Determine the (x, y) coordinate at the center of the cell enclosing the given text.  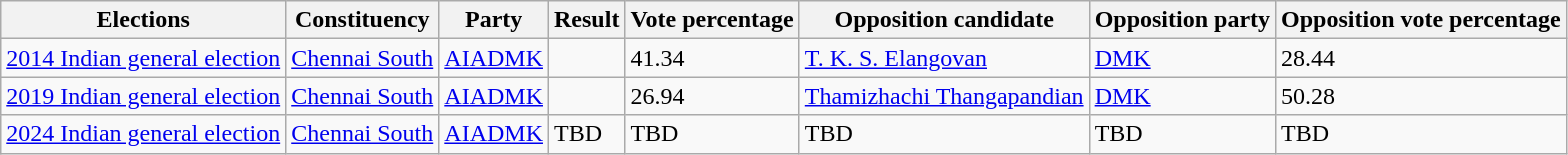
Result (587, 20)
2024 Indian general election (144, 134)
28.44 (1422, 58)
Vote percentage (712, 20)
Opposition candidate (944, 20)
Elections (144, 20)
Party (494, 20)
50.28 (1422, 96)
T. K. S. Elangovan (944, 58)
Thamizhachi Thangapandian (944, 96)
41.34 (712, 58)
26.94 (712, 96)
Opposition vote percentage (1422, 20)
Opposition party (1182, 20)
2019 Indian general election (144, 96)
Constituency (362, 20)
2014 Indian general election (144, 58)
